Find where the given text appears and provide that cell's center as [x, y] coordinate. 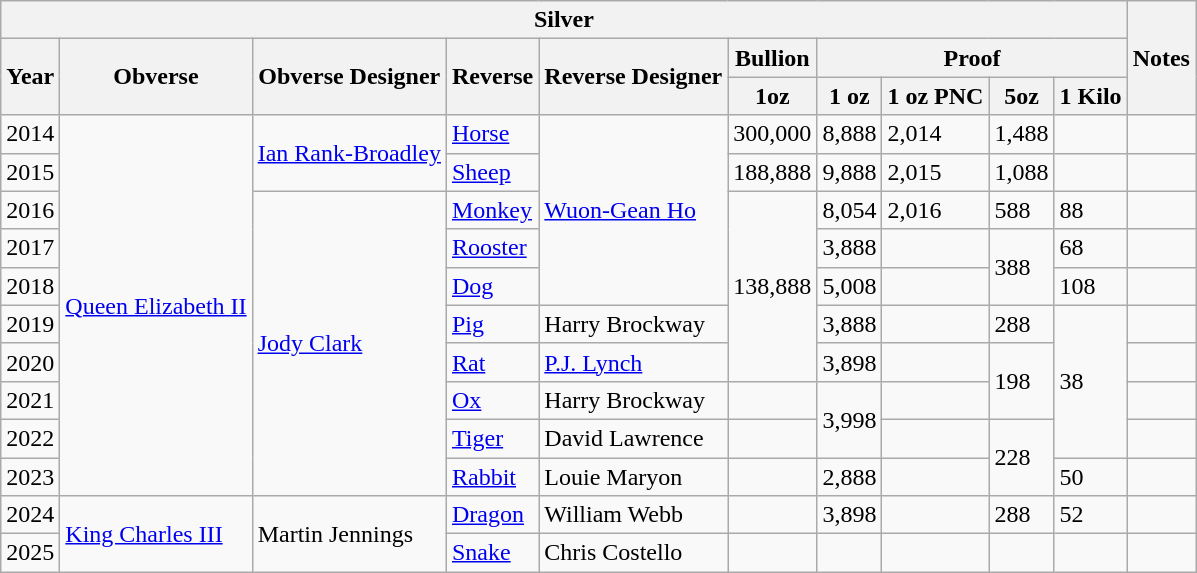
588 [1022, 210]
2019 [30, 324]
Ian Rank-Broadley [349, 153]
198 [1022, 381]
Dog [492, 286]
2,014 [936, 134]
Dragon [492, 515]
9,888 [850, 172]
Louie Maryon [634, 477]
5,008 [850, 286]
50 [1090, 477]
1,088 [1022, 172]
Reverse Designer [634, 77]
2,015 [936, 172]
68 [1090, 248]
2024 [30, 515]
388 [1022, 267]
P.J. Lynch [634, 362]
Queen Elizabeth II [156, 306]
Rooster [492, 248]
King Charles III [156, 534]
Obverse [156, 77]
8,888 [850, 134]
Proof [972, 58]
Reverse [492, 77]
2023 [30, 477]
5oz [1022, 96]
2016 [30, 210]
1oz [772, 96]
108 [1090, 286]
3,998 [850, 419]
88 [1090, 210]
Notes [1161, 58]
1 oz [850, 96]
188,888 [772, 172]
1,488 [1022, 134]
Year [30, 77]
300,000 [772, 134]
228 [1022, 457]
Martin Jennings [349, 534]
Monkey [492, 210]
Bullion [772, 58]
2018 [30, 286]
Snake [492, 553]
Ox [492, 400]
William Webb [634, 515]
2015 [30, 172]
Jody Clark [349, 343]
Obverse Designer [349, 77]
2017 [30, 248]
38 [1090, 381]
Rabbit [492, 477]
Silver [564, 20]
2,888 [850, 477]
2,016 [936, 210]
Rat [492, 362]
2025 [30, 553]
Horse [492, 134]
David Lawrence [634, 438]
1 Kilo [1090, 96]
52 [1090, 515]
2020 [30, 362]
1 oz PNC [936, 96]
8,054 [850, 210]
Sheep [492, 172]
138,888 [772, 286]
2021 [30, 400]
2014 [30, 134]
2022 [30, 438]
Chris Costello [634, 553]
Tiger [492, 438]
Pig [492, 324]
Wuon-Gean Ho [634, 210]
